Output the [x, y] coordinate of the center of the cell containing the given text.  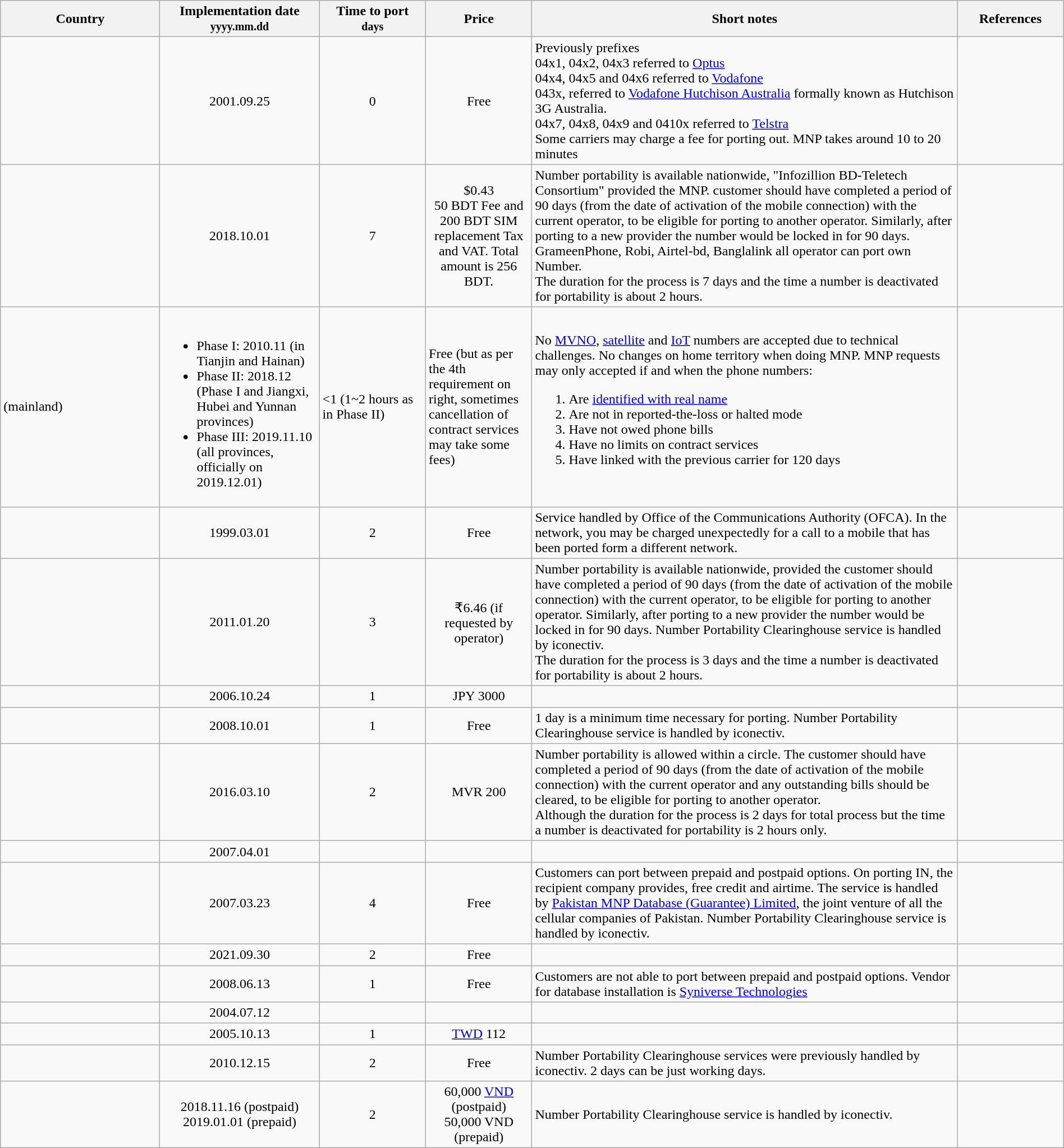
2018.11.16 (postpaid)2019.01.01 (prepaid) [240, 1114]
2008.10.01 [240, 725]
3 [373, 622]
Number Portability Clearinghouse services were previously handled by iconectiv. 2 days can be just working days. [745, 1063]
References [1010, 19]
60,000 VND (postpaid)50,000 VND (prepaid) [479, 1114]
<1 (1~2 hours as in Phase II) [373, 407]
2010.12.15 [240, 1063]
Time to portdays [373, 19]
0 [373, 101]
Free (but as per the 4th requirement on right, sometimes cancellation of contract services may take some fees) [479, 407]
Country [80, 19]
4 [373, 903]
2007.03.23 [240, 903]
2018.10.01 [240, 236]
2007.04.01 [240, 851]
TWD 112 [479, 1034]
2004.07.12 [240, 1013]
2001.09.25 [240, 101]
MVR 200 [479, 792]
1 day is a minimum time necessary for porting. Number Portability Clearinghouse service is handled by iconectiv. [745, 725]
1999.03.01 [240, 532]
Short notes [745, 19]
Price [479, 19]
Customers are not able to port between prepaid and postpaid options. Vendor for database installation is Syniverse Technologies [745, 983]
7 [373, 236]
2016.03.10 [240, 792]
$0.4350 BDT Fee and 200 BDT SIM replacement Tax and VAT. Total amount is 256 BDT. [479, 236]
(mainland) [80, 407]
2011.01.20 [240, 622]
2006.10.24 [240, 696]
Implementation dateyyyy.mm.dd [240, 19]
2008.06.13 [240, 983]
JPY 3000 [479, 696]
2005.10.13 [240, 1034]
Number Portability Clearinghouse service is handled by iconectiv. [745, 1114]
2021.09.30 [240, 954]
₹6.46 (if requested by operator) [479, 622]
